Scan for the cell matching the given text and deliver its (X, Y) coordinate at center. 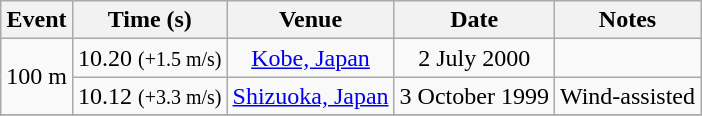
10.20 (+1.5 m/s) (150, 58)
Shizuoka, Japan (310, 96)
3 October 1999 (474, 96)
Date (474, 20)
100 m (37, 77)
2 July 2000 (474, 58)
Time (s) (150, 20)
Kobe, Japan (310, 58)
10.12 (+3.3 m/s) (150, 96)
Notes (627, 20)
Wind-assisted (627, 96)
Venue (310, 20)
Event (37, 20)
